Scan for the cell matching the given text and deliver its [x, y] coordinate at center. 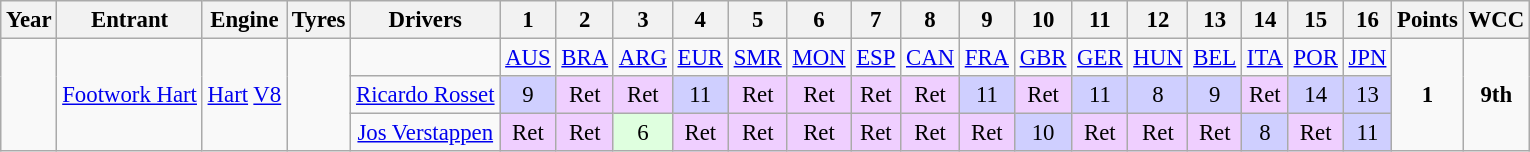
MON [819, 58]
2 [584, 20]
FRA [986, 58]
GBR [1042, 58]
15 [1316, 20]
POR [1316, 58]
Drivers [426, 20]
5 [758, 20]
Ricardo Rosset [426, 95]
WCC [1496, 20]
Year [29, 20]
Footwork Hart [130, 96]
Entrant [130, 20]
ESP [876, 58]
HUN [1158, 58]
BEL [1215, 58]
16 [1368, 20]
4 [700, 20]
BRA [584, 58]
Tyres [318, 20]
3 [642, 20]
Points [1428, 20]
9th [1496, 96]
Engine [244, 20]
JPN [1368, 58]
ITA [1266, 58]
12 [1158, 20]
7 [876, 20]
SMR [758, 58]
CAN [930, 58]
AUS [528, 58]
ARG [642, 58]
Hart V8 [244, 96]
Jos Verstappen [426, 133]
GER [1100, 58]
EUR [700, 58]
